Pinpoint the cell where the given text exists, returning its [X, Y] midpoint coordinate. 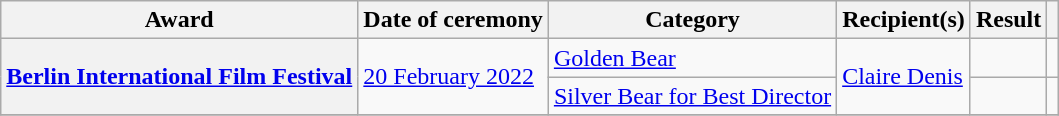
Berlin International Film Festival [180, 77]
Silver Bear for Best Director [692, 96]
Recipient(s) [904, 20]
Claire Denis [904, 77]
Award [180, 20]
Category [692, 20]
20 February 2022 [454, 77]
Result [1008, 20]
Date of ceremony [454, 20]
Golden Bear [692, 58]
